Locate the cell with the specified text and output its (X, Y) center coordinate. 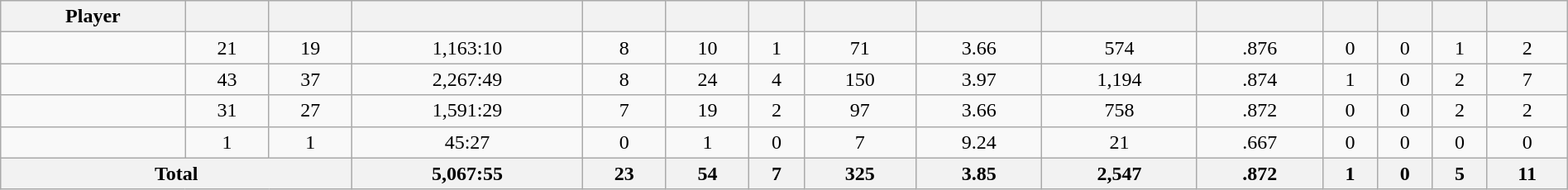
9.24 (978, 142)
3.85 (978, 173)
97 (860, 111)
5,067:55 (468, 173)
10 (708, 48)
574 (1120, 48)
37 (311, 79)
.876 (1260, 48)
325 (860, 173)
.667 (1260, 142)
3.97 (978, 79)
Total (177, 173)
2,267:49 (468, 79)
Player (93, 17)
11 (1527, 173)
43 (227, 79)
1,163:10 (468, 48)
1,591:29 (468, 111)
71 (860, 48)
24 (708, 79)
54 (708, 173)
5 (1460, 173)
4 (777, 79)
758 (1120, 111)
150 (860, 79)
27 (311, 111)
2,547 (1120, 173)
31 (227, 111)
1,194 (1120, 79)
23 (624, 173)
45:27 (468, 142)
.874 (1260, 79)
